Determine the [X, Y] coordinate at the center of the cell enclosing the given text.  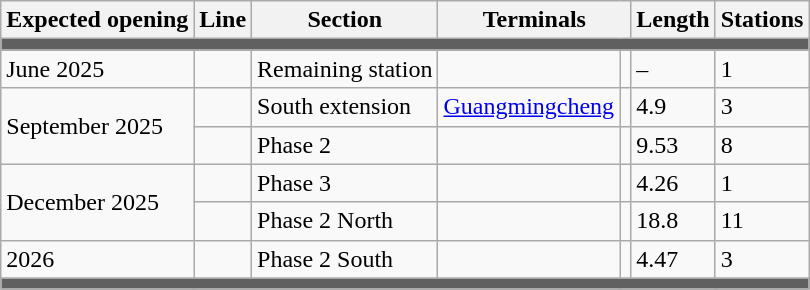
18.8 [673, 221]
Section [345, 20]
Remaining station [345, 69]
Expected opening [98, 20]
South extension [345, 107]
Guangmingcheng [529, 107]
June 2025 [98, 69]
Phase 2 North [345, 221]
Phase 2 South [345, 259]
9.53 [673, 145]
8 [762, 145]
September 2025 [98, 126]
Phase 3 [345, 183]
4.26 [673, 183]
11 [762, 221]
Phase 2 [345, 145]
Line [223, 20]
Stations [762, 20]
– [673, 69]
Terminals [534, 20]
Length [673, 20]
4.9 [673, 107]
2026 [98, 259]
4.47 [673, 259]
December 2025 [98, 202]
